Return the [x, y] coordinate for the center point of the cell that contains the specified text.  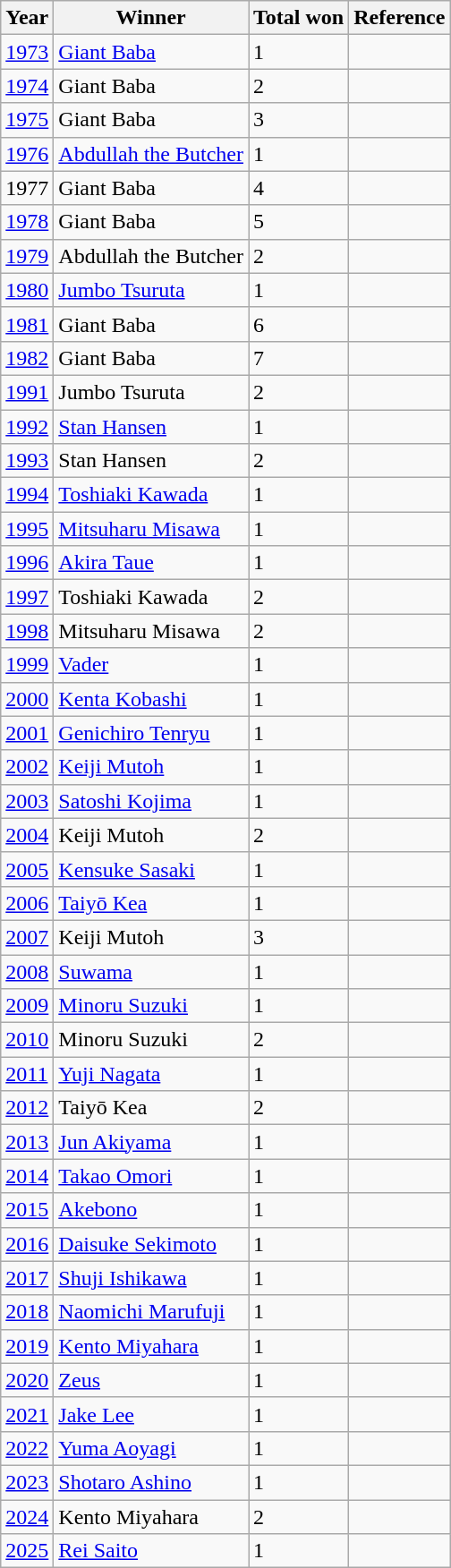
1979 [27, 256]
Naomichi Marufuji [151, 1312]
Jake Lee [151, 1414]
Takao Omori [151, 1176]
2009 [27, 1006]
2001 [27, 733]
Daisuke Sekimoto [151, 1244]
Akebono [151, 1210]
1978 [27, 222]
1974 [27, 86]
1973 [27, 52]
Kenta Kobashi [151, 699]
2017 [27, 1278]
2015 [27, 1210]
Zeus [151, 1380]
7 [299, 358]
2018 [27, 1312]
2023 [27, 1482]
2019 [27, 1346]
1998 [27, 631]
1977 [27, 188]
2013 [27, 1142]
2006 [27, 903]
1982 [27, 358]
Yuji Nagata [151, 1074]
1975 [27, 120]
1991 [27, 392]
Jun Akiyama [151, 1142]
1997 [27, 597]
2012 [27, 1108]
2003 [27, 801]
2014 [27, 1176]
1980 [27, 290]
1994 [27, 495]
Shuji Ishikawa [151, 1278]
Shotaro Ashino [151, 1482]
1976 [27, 154]
2002 [27, 767]
2022 [27, 1448]
2020 [27, 1380]
Genichiro Tenryu [151, 733]
4 [299, 188]
2008 [27, 971]
2016 [27, 1244]
2005 [27, 869]
Suwama [151, 971]
1999 [27, 665]
1995 [27, 529]
1981 [27, 324]
Yuma Aoyagi [151, 1448]
1992 [27, 427]
2011 [27, 1074]
Akira Taue [151, 563]
2004 [27, 835]
Vader [151, 665]
2024 [27, 1517]
1993 [27, 461]
Reference [399, 18]
2007 [27, 937]
2000 [27, 699]
2025 [27, 1551]
Year [27, 18]
1996 [27, 563]
Satoshi Kojima [151, 801]
5 [299, 222]
2010 [27, 1040]
Rei Saito [151, 1551]
Winner [151, 18]
Kensuke Sasaki [151, 869]
Total won [299, 18]
2021 [27, 1414]
6 [299, 324]
